Search for the cell housing the specified text and yield its [X, Y] center coordinate. 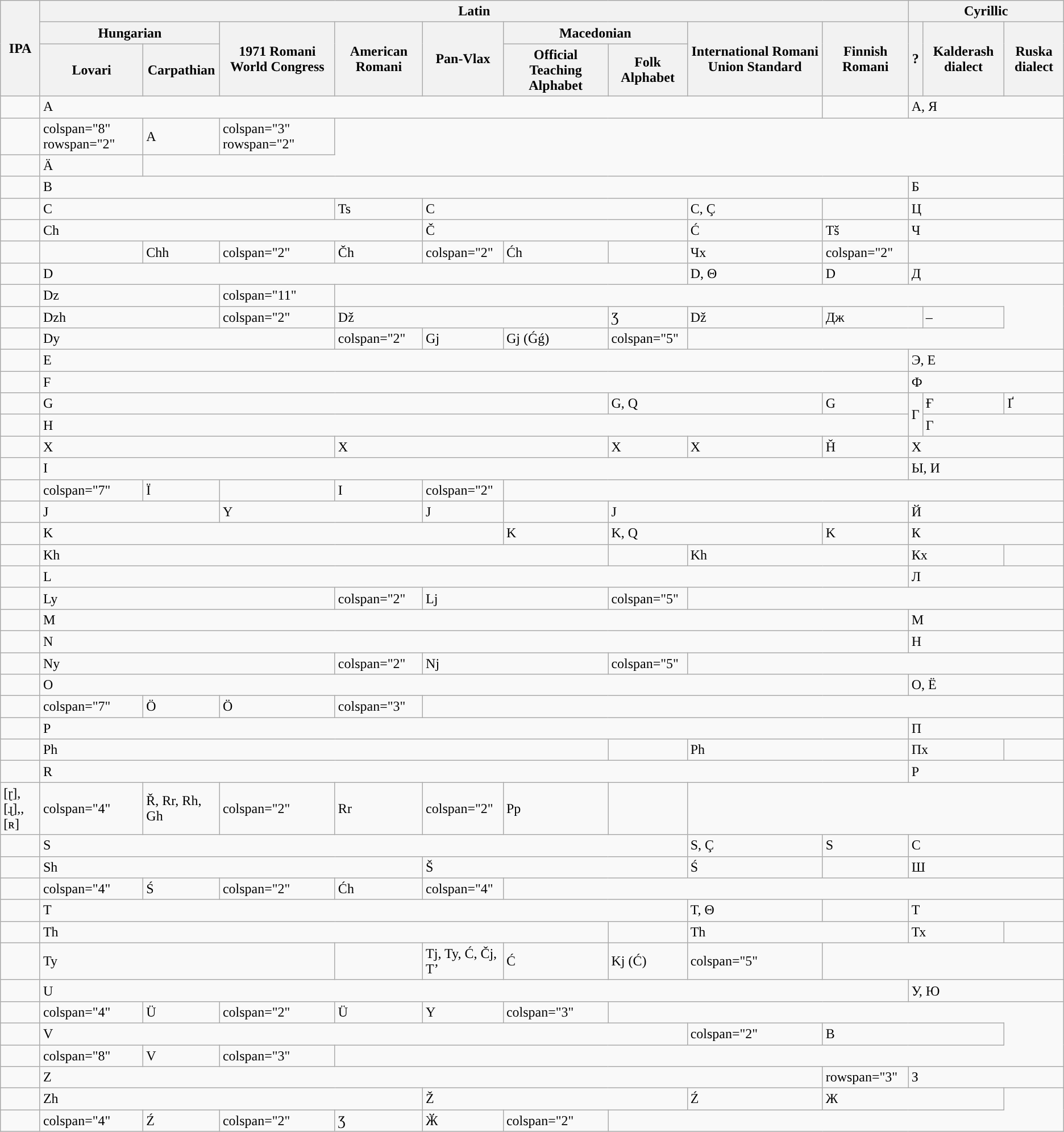
[ɽ],[ɻ],,[ʀ] [20, 808]
Д [986, 273]
Č [555, 230]
Ř, Rr, Rh, Gh [182, 808]
P [474, 728]
Dy [188, 339]
colspan="8" [91, 1056]
Рр [556, 808]
K, Q [715, 533]
Latin [474, 11]
U [474, 990]
У, Ю [986, 990]
Н [986, 641]
Ts [379, 209]
Ц [986, 209]
Тх [956, 932]
Ш [986, 867]
І [379, 490]
О, Ё [986, 685]
Dz [130, 295]
Дж [872, 317]
Lj [516, 598]
N [474, 641]
Кх [956, 555]
Т [986, 910]
Ы, И [986, 468]
Official Teaching Alphabet [556, 70]
IPA [20, 48]
C, Ç [755, 209]
Ly [188, 598]
D, Θ [755, 273]
С [986, 845]
Dzh [130, 317]
Hungarian [130, 33]
Ï [182, 490]
Carpathian [182, 70]
Р [986, 772]
А, Я [986, 107]
I [474, 468]
Пх [956, 750]
Zh [231, 1099]
Gj (Ǵǵ) [556, 339]
M [474, 620]
Cyrillic [986, 11]
Ф [986, 382]
1971 Romani World Congress [277, 59]
Ch [231, 230]
Х [986, 447]
Š [555, 867]
T [364, 910]
Ȟ [865, 447]
Čh [379, 252]
Tj, Ty, Ć, Čj, T’ [463, 961]
Nj [516, 664]
E [474, 360]
B [474, 187]
R [474, 772]
Ӂ [463, 1121]
Ny [188, 664]
М [986, 620]
Folk Alphabet [648, 70]
Э, Е [986, 360]
O [474, 685]
Ty [188, 961]
S, Ç [755, 845]
Z [431, 1077]
Чх [755, 252]
Sh [231, 867]
– [963, 317]
colspan="8" rowspan="2" [91, 136]
К [986, 533]
Rr [379, 808]
Pan-Vlax [463, 59]
F [474, 382]
Л [986, 577]
Lovari [91, 70]
В [913, 1034]
Ч [986, 230]
T, Θ [755, 910]
Ruska dialect [1034, 59]
colspan="3" rowspan="2" [277, 136]
Ž [555, 1099]
H [474, 425]
Ґ [1034, 404]
Macedonian [595, 33]
colspan="11" [277, 295]
Finnish Romani [865, 59]
З [986, 1077]
Б [986, 187]
L [474, 577]
Kj (Ć) [648, 961]
Ғ [963, 404]
Kalderash dialect [963, 59]
Й [986, 512]
Gj [463, 339]
G, Q [715, 404]
American Romani [379, 59]
Tš [865, 230]
Ж [913, 1099]
? [915, 59]
rowspan="3" [865, 1077]
Ä [91, 165]
Chh [182, 252]
П [986, 728]
International Romani Union Standard [755, 59]
